Pinpoint the cell where the given text exists, returning its [X, Y] midpoint coordinate. 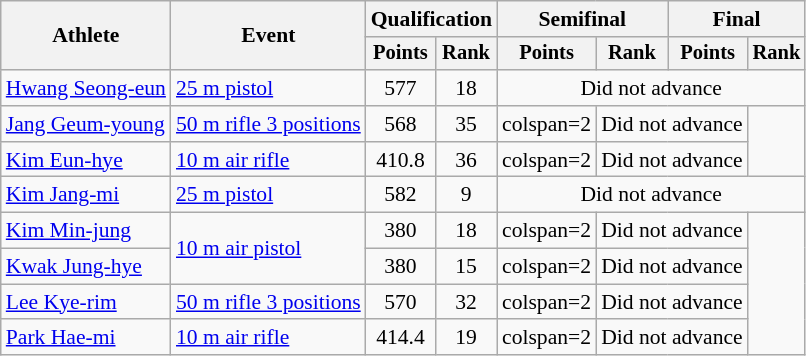
36 [466, 160]
582 [400, 195]
Event [268, 36]
Jang Geum-young [86, 124]
570 [400, 302]
32 [466, 302]
35 [466, 124]
9 [466, 195]
15 [466, 267]
Hwang Seong-eun [86, 88]
Kim Jang-mi [86, 195]
577 [400, 88]
19 [466, 338]
Kim Min-jung [86, 231]
Lee Kye-rim [86, 302]
Athlete [86, 36]
Park Hae-mi [86, 338]
414.4 [400, 338]
Final [737, 19]
Kwak Jung-hye [86, 267]
410.8 [400, 160]
Kim Eun-hye [86, 160]
Qualification [432, 19]
Semifinal [582, 19]
568 [400, 124]
10 m air pistol [268, 248]
